Determine the (X, Y) coordinate at the center of the cell enclosing the given text.  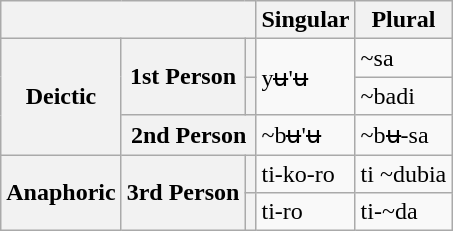
2nd Person (188, 135)
~bʉ-sa (404, 135)
3rd Person (183, 192)
~badi (404, 96)
~sa (404, 58)
ti-~da (404, 212)
ti-ro (306, 212)
Deictic (61, 97)
1st Person (183, 77)
~bʉ'ʉ (306, 135)
yʉ'ʉ (306, 77)
ti ~dubia (404, 173)
Singular (306, 20)
ti-ko-ro (306, 173)
Anaphoric (61, 192)
Plural (404, 20)
